Output the [X, Y] coordinate of the center of the cell containing the given text.  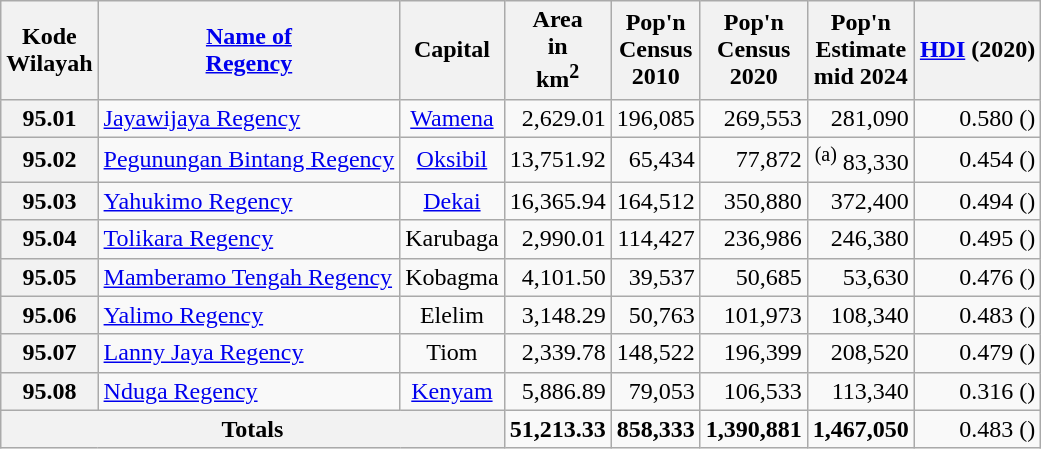
Tolikara Regency [249, 239]
281,090 [860, 118]
95.06 [50, 315]
HDI (2020) [977, 50]
39,537 [656, 277]
Pegunungan Bintang Regency [249, 160]
Pop'nCensus2010 [656, 50]
Nduga Regency [249, 391]
114,427 [656, 239]
13,751.92 [558, 160]
4,101.50 [558, 277]
95.08 [50, 391]
148,522 [656, 353]
0.454 () [977, 160]
236,986 [754, 239]
Dekai [452, 201]
Tiom [452, 353]
269,553 [754, 118]
5,886.89 [558, 391]
113,340 [860, 391]
164,512 [656, 201]
51,213.33 [558, 429]
77,872 [754, 160]
Totals [252, 429]
95.07 [50, 353]
95.03 [50, 201]
196,399 [754, 353]
16,365.94 [558, 201]
208,520 [860, 353]
Kenyam [452, 391]
50,685 [754, 277]
Yahukimo Regency [249, 201]
2,339.78 [558, 353]
(a) 83,330 [860, 160]
50,763 [656, 315]
196,085 [656, 118]
372,400 [860, 201]
3,148.29 [558, 315]
Yalimo Regency [249, 315]
0.494 () [977, 201]
106,533 [754, 391]
Area in km2 [558, 50]
Pop'nEstimatemid 2024 [860, 50]
Name of Regency [249, 50]
858,333 [656, 429]
Lanny Jaya Regency [249, 353]
101,973 [754, 315]
95.01 [50, 118]
95.02 [50, 160]
Capital [452, 50]
246,380 [860, 239]
Mamberamo Tengah Regency [249, 277]
108,340 [860, 315]
0.316 () [977, 391]
Elelim [452, 315]
95.05 [50, 277]
1,467,050 [860, 429]
0.580 () [977, 118]
350,880 [754, 201]
95.04 [50, 239]
0.495 () [977, 239]
Wamena [452, 118]
0.476 () [977, 277]
2,990.01 [558, 239]
53,630 [860, 277]
79,053 [656, 391]
65,434 [656, 160]
1,390,881 [754, 429]
0.479 () [977, 353]
Jayawijaya Regency [249, 118]
KodeWilayah [50, 50]
Karubaga [452, 239]
Pop'nCensus2020 [754, 50]
Oksibil [452, 160]
2,629.01 [558, 118]
Kobagma [452, 277]
